Identify which cell holds the provided text, then report its (x, y) central coordinate. 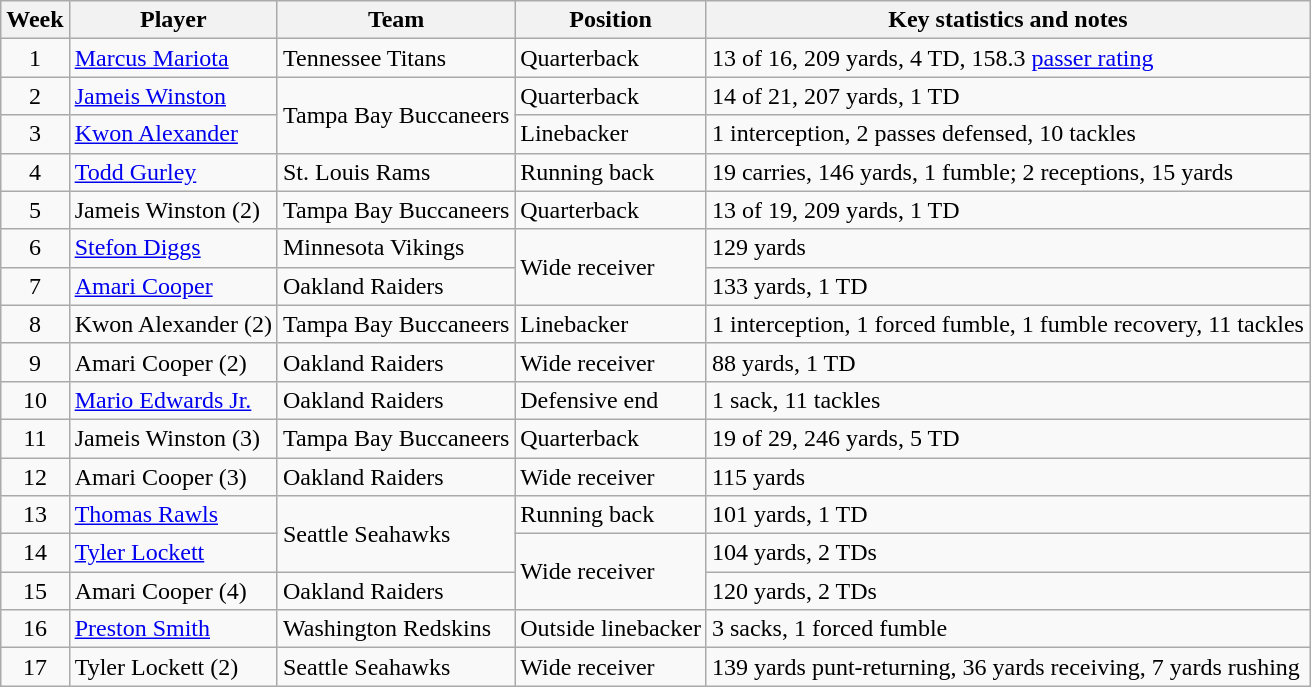
13 (35, 515)
3 sacks, 1 forced fumble (1008, 629)
Washington Redskins (396, 629)
Player (173, 20)
7 (35, 286)
10 (35, 400)
Mario Edwards Jr. (173, 400)
Tyler Lockett (173, 553)
88 yards, 1 TD (1008, 362)
Preston Smith (173, 629)
Stefon Diggs (173, 248)
Amari Cooper (173, 286)
115 yards (1008, 477)
Tennessee Titans (396, 58)
Kwon Alexander (2) (173, 324)
14 of 21, 207 yards, 1 TD (1008, 96)
19 carries, 146 yards, 1 fumble; 2 receptions, 15 yards (1008, 172)
101 yards, 1 TD (1008, 515)
3 (35, 134)
Todd Gurley (173, 172)
6 (35, 248)
Amari Cooper (2) (173, 362)
Amari Cooper (4) (173, 591)
12 (35, 477)
5 (35, 210)
1 sack, 11 tackles (1008, 400)
16 (35, 629)
Tyler Lockett (2) (173, 667)
104 yards, 2 TDs (1008, 553)
2 (35, 96)
1 interception, 2 passes defensed, 10 tackles (1008, 134)
Jameis Winston (3) (173, 438)
13 of 16, 209 yards, 4 TD, 158.3 passer rating (1008, 58)
19 of 29, 246 yards, 5 TD (1008, 438)
4 (35, 172)
15 (35, 591)
Defensive end (611, 400)
133 yards, 1 TD (1008, 286)
129 yards (1008, 248)
8 (35, 324)
1 (35, 58)
St. Louis Rams (396, 172)
Position (611, 20)
120 yards, 2 TDs (1008, 591)
9 (35, 362)
Jameis Winston (173, 96)
Week (35, 20)
Outside linebacker (611, 629)
17 (35, 667)
Team (396, 20)
Marcus Mariota (173, 58)
139 yards punt-returning, 36 yards receiving, 7 yards rushing (1008, 667)
Thomas Rawls (173, 515)
1 interception, 1 forced fumble, 1 fumble recovery, 11 tackles (1008, 324)
11 (35, 438)
14 (35, 553)
Jameis Winston (2) (173, 210)
Key statistics and notes (1008, 20)
Kwon Alexander (173, 134)
Minnesota Vikings (396, 248)
Amari Cooper (3) (173, 477)
13 of 19, 209 yards, 1 TD (1008, 210)
